From the cell containing the given text, extract its center point as (x, y) coordinate. 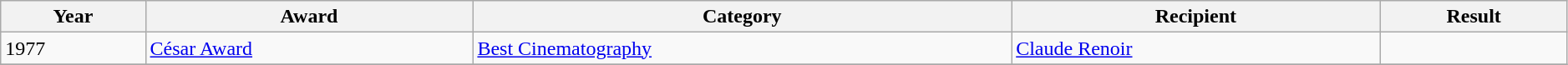
Award (309, 17)
Category (742, 17)
Claude Renoir (1196, 48)
Year (74, 17)
Best Cinematography (742, 48)
1977 (74, 48)
Result (1474, 17)
Recipient (1196, 17)
César Award (309, 48)
